Capture the cell that displays the provided text and extract its [X, Y] central coordinate. 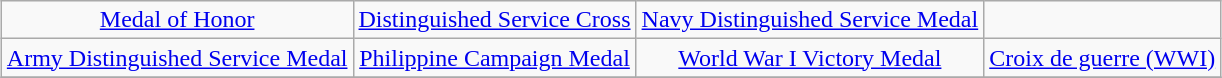
Philippine Campaign Medal [494, 58]
Navy Distinguished Service Medal [810, 20]
Army Distinguished Service Medal [177, 58]
Distinguished Service Cross [494, 20]
Medal of Honor [177, 20]
Croix de guerre (WWI) [1102, 58]
World War I Victory Medal [810, 58]
